Determine the (x, y) coordinate at the center of the cell enclosing the given text.  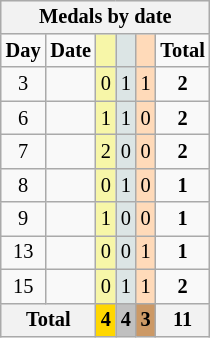
Medals by date (106, 17)
9 (24, 219)
Day (24, 51)
15 (24, 286)
7 (24, 152)
6 (24, 118)
Date (71, 51)
13 (24, 253)
8 (24, 185)
11 (183, 320)
